Provide the [x, y] coordinate of the cell's center where the given text is located.  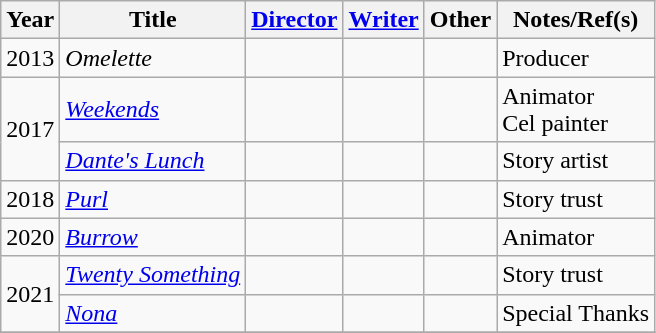
Title [153, 20]
Writer [384, 20]
Nona [153, 313]
AnimatorCel painter [576, 110]
2018 [30, 199]
Burrow [153, 237]
Animator [576, 237]
Notes/Ref(s) [576, 20]
2021 [30, 294]
Special Thanks [576, 313]
Story artist [576, 161]
Purl [153, 199]
Director [294, 20]
Twenty Something [153, 275]
Producer [576, 58]
Omelette [153, 58]
Weekends [153, 110]
Year [30, 20]
Other [460, 20]
2020 [30, 237]
2013 [30, 58]
2017 [30, 128]
Dante's Lunch [153, 161]
